From the cell containing the given text, extract its center point as [x, y] coordinate. 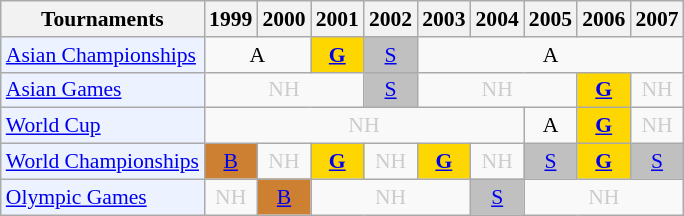
2002 [390, 19]
Olympic Games [102, 197]
World Championships [102, 162]
2001 [338, 19]
Asian Championships [102, 55]
2003 [444, 19]
World Cup [102, 126]
Tournaments [102, 19]
2005 [550, 19]
1999 [230, 19]
Asian Games [102, 90]
2007 [656, 19]
2006 [604, 19]
2004 [498, 19]
2000 [284, 19]
